Return the [X, Y] coordinate for the center point of the cell that contains the specified text.  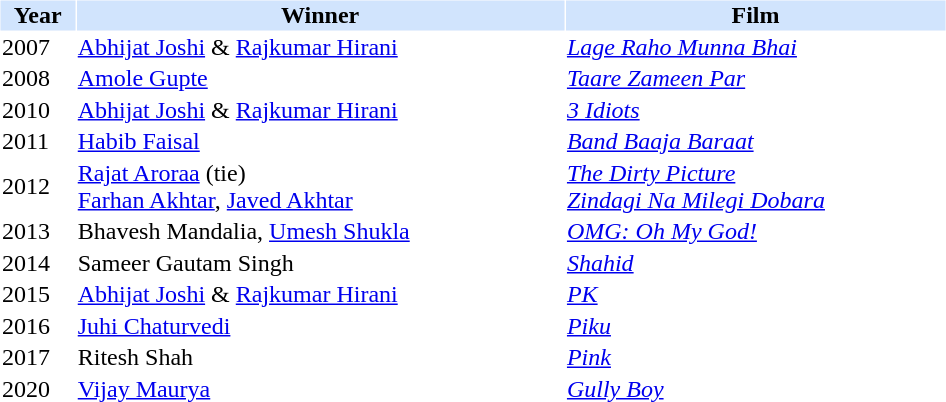
Habib Faisal [320, 141]
Ritesh Shah [320, 357]
Winner [320, 15]
Film [755, 15]
Shahid [755, 263]
2014 [37, 263]
Juhi Chaturvedi [320, 326]
Piku [755, 326]
2011 [37, 141]
3 Idiots [755, 110]
The Dirty PictureZindagi Na Milegi Dobara [755, 186]
Taare Zameen Par [755, 79]
PK [755, 295]
Bhavesh Mandalia, Umesh Shukla [320, 231]
2013 [37, 231]
2008 [37, 79]
2012 [37, 186]
Band Baaja Baraat [755, 141]
Rajat Aroraa (tie)Farhan Akhtar, Javed Akhtar [320, 186]
2016 [37, 326]
OMG: Oh My God! [755, 231]
2010 [37, 110]
Amole Gupte [320, 79]
Pink [755, 357]
2015 [37, 295]
Year [37, 15]
2017 [37, 357]
Lage Raho Munna Bhai [755, 47]
2007 [37, 47]
Sameer Gautam Singh [320, 263]
